Capture the cell that displays the provided text and extract its [x, y] central coordinate. 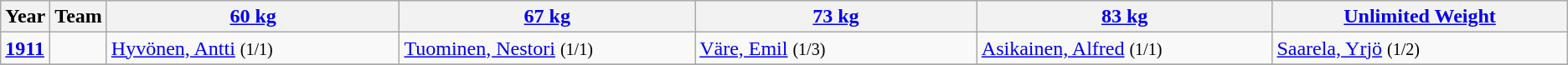
Hyvönen, Antti (1/1) [253, 48]
60 kg [253, 17]
Saarela, Yrjö (1/2) [1420, 48]
73 kg [836, 17]
Asikainen, Alfred (1/1) [1124, 48]
67 kg [548, 17]
1911 [25, 48]
Väre, Emil (1/3) [836, 48]
83 kg [1124, 17]
Year [25, 17]
Tuominen, Nestori (1/1) [548, 48]
Team [79, 17]
Unlimited Weight [1420, 17]
